Detect which cell encompasses the target text, then output its (X, Y) center coordinate. 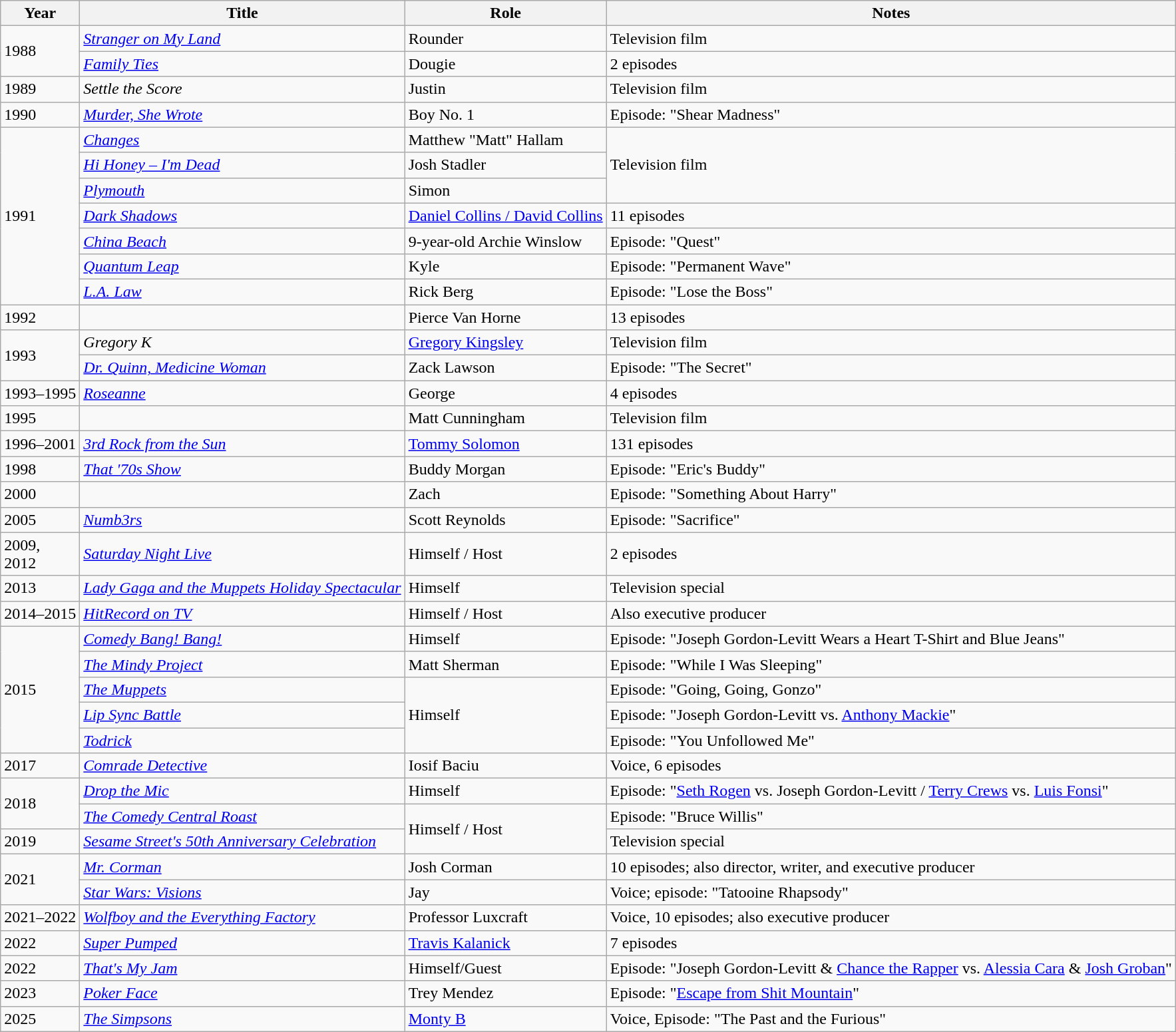
Lady Gaga and the Muppets Holiday Spectacular (242, 588)
Matt Sherman (506, 664)
2023 (40, 993)
Star Wars: Visions (242, 892)
Dougie (506, 64)
Monty B (506, 1019)
Episode: "Quest" (890, 241)
Rounder (506, 39)
Episode: "While I Was Sleeping" (890, 664)
Zach (506, 494)
Role (506, 13)
Josh Stadler (506, 165)
Voice; episode: "Tatooine Rhapsody" (890, 892)
Episode: "Joseph Gordon-Levitt & Chance the Rapper vs. Alessia Cara & Josh Groban" (890, 968)
11 episodes (890, 216)
Buddy Morgan (506, 469)
Matthew "Matt" Hallam (506, 140)
2021 (40, 880)
Hi Honey – I'm Dead (242, 165)
L.A. Law (242, 291)
George (506, 393)
2015 (40, 689)
1993–1995 (40, 393)
Voice, 6 episodes (890, 766)
Comrade Detective (242, 766)
Mr. Corman (242, 867)
Simon (506, 190)
Voice, 10 episodes; also executive producer (890, 918)
Trey Mendez (506, 993)
9-year-old Archie Winslow (506, 241)
Scott Reynolds (506, 520)
1993 (40, 355)
1996–2001 (40, 444)
Boy No. 1 (506, 114)
Kyle (506, 266)
Episode: "The Secret" (890, 368)
4 episodes (890, 393)
Saturday Night Live (242, 554)
Quantum Leap (242, 266)
Gregory Kingsley (506, 343)
The Simpsons (242, 1019)
Wolfboy and the Everything Factory (242, 918)
Title (242, 13)
HitRecord on TV (242, 613)
Episode: "You Unfollowed Me" (890, 741)
Notes (890, 13)
2018 (40, 804)
Episode: "Going, Going, Gonzo" (890, 689)
1990 (40, 114)
Gregory K (242, 343)
1995 (40, 419)
Plymouth (242, 190)
10 episodes; also director, writer, and executive producer (890, 867)
Tommy Solomon (506, 444)
Episode: "Joseph Gordon-Levitt Wears a Heart T-Shirt and Blue Jeans" (890, 639)
Dr. Quinn, Medicine Woman (242, 368)
1989 (40, 89)
Himself/Guest (506, 968)
Drop the Mic (242, 791)
Episode: "Seth Rogen vs. Joseph Gordon-Levitt / Terry Crews vs. Luis Fonsi" (890, 791)
Josh Corman (506, 867)
1988 (40, 51)
2017 (40, 766)
China Beach (242, 241)
Year (40, 13)
Todrick (242, 741)
Settle the Score (242, 89)
Comedy Bang! Bang! (242, 639)
1991 (40, 216)
The Comedy Central Roast (242, 816)
Travis Kalanick (506, 943)
Justin (506, 89)
Episode: "Lose the Boss" (890, 291)
13 episodes (890, 317)
Numb3rs (242, 520)
7 episodes (890, 943)
2005 (40, 520)
2000 (40, 494)
Pierce Van Horne (506, 317)
2019 (40, 842)
3rd Rock from the Sun (242, 444)
Jay (506, 892)
Poker Face (242, 993)
2025 (40, 1019)
2009,2012 (40, 554)
Episode: "Something About Harry" (890, 494)
Sesame Street's 50th Anniversary Celebration (242, 842)
Dark Shadows (242, 216)
Episode: "Bruce Willis" (890, 816)
The Muppets (242, 689)
2021–2022 (40, 918)
Stranger on My Land (242, 39)
The Mindy Project (242, 664)
Episode: "Sacrifice" (890, 520)
That '70s Show (242, 469)
Professor Luxcraft (506, 918)
Daniel Collins / David Collins (506, 216)
Episode: "Shear Madness" (890, 114)
2013 (40, 588)
2014–2015 (40, 613)
Super Pumped (242, 943)
Murder, She Wrote (242, 114)
Also executive producer (890, 613)
1992 (40, 317)
Lip Sync Battle (242, 715)
Roseanne (242, 393)
Iosif Baciu (506, 766)
Matt Cunningham (506, 419)
131 episodes (890, 444)
Voice, Episode: "The Past and the Furious" (890, 1019)
That's My Jam (242, 968)
Episode: "Joseph Gordon-Levitt vs. Anthony Mackie" (890, 715)
1998 (40, 469)
Rick Berg (506, 291)
Episode: "Eric's Buddy" (890, 469)
Episode: "Escape from Shit Mountain" (890, 993)
Family Ties (242, 64)
Changes (242, 140)
Episode: "Permanent Wave" (890, 266)
Zack Lawson (506, 368)
